Locate the cell with the specified text and output its [X, Y] center coordinate. 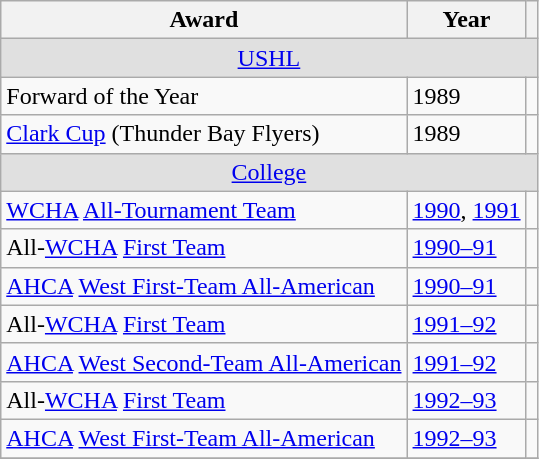
USHL [269, 58]
AHCA West Second-Team All-American [204, 362]
College [269, 172]
1990, 1991 [466, 210]
Forward of the Year [204, 96]
Year [466, 20]
Award [204, 20]
WCHA All-Tournament Team [204, 210]
Clark Cup (Thunder Bay Flyers) [204, 134]
